Find where the given text appears and provide that cell's center as (x, y) coordinate. 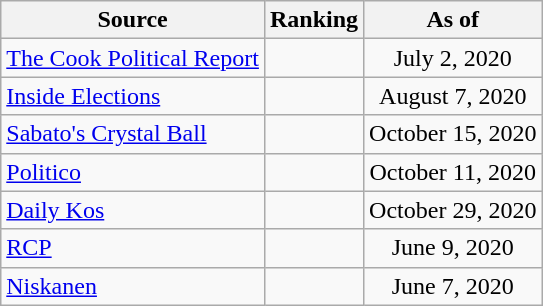
June 9, 2020 (453, 248)
October 29, 2020 (453, 210)
August 7, 2020 (453, 96)
RCP (133, 248)
As of (453, 20)
Inside Elections (133, 96)
Sabato's Crystal Ball (133, 134)
Niskanen (133, 286)
Ranking (314, 20)
June 7, 2020 (453, 286)
The Cook Political Report (133, 58)
October 15, 2020 (453, 134)
Source (133, 20)
October 11, 2020 (453, 172)
July 2, 2020 (453, 58)
Politico (133, 172)
Daily Kos (133, 210)
